Scan for the cell matching the given text and deliver its (X, Y) coordinate at center. 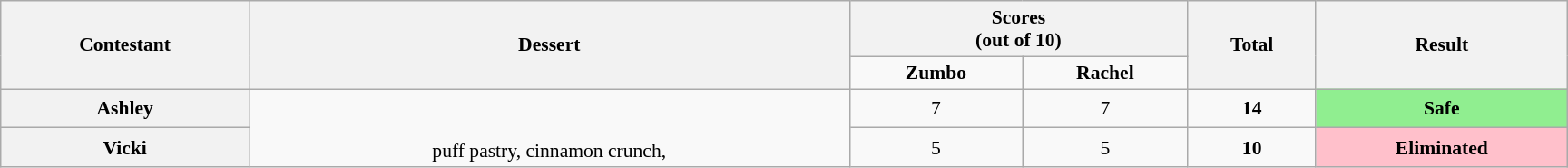
Dessert (549, 45)
14 (1252, 109)
Ashley (125, 109)
Safe (1441, 109)
Total (1252, 45)
Contestant (125, 45)
Vicki (125, 147)
puff pastry, cinnamon crunch, (549, 129)
Rachel (1105, 73)
Scores(out of 10) (1018, 29)
Result (1441, 45)
10 (1252, 147)
Eliminated (1441, 147)
Zumbo (936, 73)
